Extract the (x, y) coordinate from the center of the cell holding the provided text.  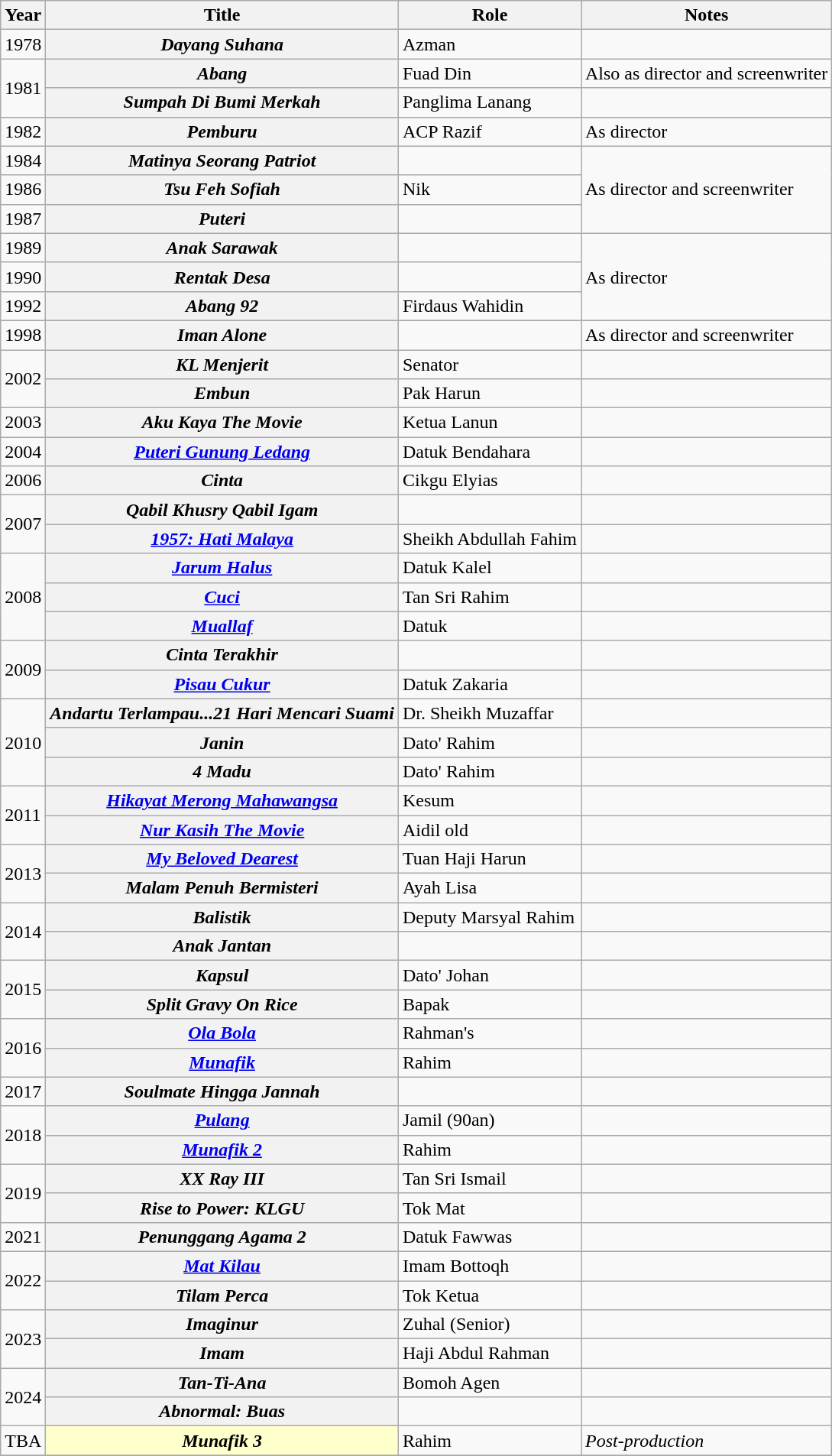
Datuk Fawwas (489, 1237)
4 Madu (222, 771)
Soulmate Hingga Jannah (222, 1091)
Year (23, 15)
Abnormal: Buas (222, 1412)
Haji Abdul Rahman (489, 1354)
Ola Bola (222, 1033)
Iman Alone (222, 335)
Andartu Terlampau...21 Hari Mencari Suami (222, 713)
Anak Sarawak (222, 248)
2009 (23, 670)
2003 (23, 423)
Tan-Ti-Ana (222, 1383)
Bapak (489, 1004)
2022 (23, 1280)
Azman (489, 44)
Datuk Bendahara (489, 452)
Munafik 3 (222, 1441)
Balistik (222, 917)
2014 (23, 932)
Datuk Zakaria (489, 684)
Tuan Haji Harun (489, 859)
Mat Kilau (222, 1266)
Bomoh Agen (489, 1383)
Role (489, 15)
Tok Mat (489, 1208)
Datuk (489, 626)
Zuhal (Senior) (489, 1325)
Rise to Power: KLGU (222, 1208)
Title (222, 15)
1981 (23, 88)
Nik (489, 190)
2004 (23, 452)
2021 (23, 1237)
Pemburu (222, 131)
Matinya Seorang Patriot (222, 161)
Cuci (222, 597)
Panglima Lanang (489, 102)
1990 (23, 277)
2019 (23, 1193)
1987 (23, 219)
1998 (23, 335)
Firdaus Wahidin (489, 306)
Cinta (222, 481)
Also as director and screenwriter (706, 73)
Ketua Lanun (489, 423)
1982 (23, 131)
KL Menjerit (222, 365)
Pulang (222, 1120)
Rahman's (489, 1033)
Kesum (489, 800)
Tok Ketua (489, 1295)
Jarum Halus (222, 568)
Tan Sri Ismail (489, 1179)
Puteri Gunung Ledang (222, 452)
Cikgu Elyias (489, 481)
Munafik (222, 1062)
Tilam Perca (222, 1295)
2011 (23, 815)
XX Ray III (222, 1179)
2010 (23, 742)
Kapsul (222, 975)
Dr. Sheikh Muzaffar (489, 713)
Muallaf (222, 626)
TBA (23, 1441)
2015 (23, 990)
2018 (23, 1135)
1992 (23, 306)
Tsu Feh Sofiah (222, 190)
Hikayat Merong Mahawangsa (222, 800)
2007 (23, 524)
Munafik 2 (222, 1150)
1978 (23, 44)
Abang 92 (222, 306)
Imaginur (222, 1325)
Datuk Kalel (489, 568)
My Beloved Dearest (222, 859)
2006 (23, 481)
ACP Razif (489, 131)
Ayah Lisa (489, 888)
Post-production (706, 1441)
Cinta Terakhir (222, 655)
1989 (23, 248)
Tan Sri Rahim (489, 597)
Embun (222, 394)
Split Gravy On Rice (222, 1004)
Nur Kasih The Movie (222, 829)
Aku Kaya The Movie (222, 423)
Puteri (222, 219)
Fuad Din (489, 73)
1957: Hati Malaya (222, 539)
Anak Jantan (222, 946)
2016 (23, 1048)
Sheikh Abdullah Fahim (489, 539)
2023 (23, 1339)
Pak Harun (489, 394)
2002 (23, 379)
Senator (489, 365)
Deputy Marsyal Rahim (489, 917)
Pisau Cukur (222, 684)
Janin (222, 742)
Jamil (90an) (489, 1120)
2008 (23, 597)
2013 (23, 874)
2024 (23, 1397)
Dayang Suhana (222, 44)
Malam Penuh Bermisteri (222, 888)
2017 (23, 1091)
Sumpah Di Bumi Merkah (222, 102)
Aidil old (489, 829)
Qabil Khusry Qabil Igam (222, 510)
Notes (706, 15)
1984 (23, 161)
Dato' Johan (489, 975)
Imam (222, 1354)
Rentak Desa (222, 277)
Penunggang Agama 2 (222, 1237)
1986 (23, 190)
Imam Bottoqh (489, 1266)
Abang (222, 73)
